From the cell containing the given text, extract its center point as [x, y] coordinate. 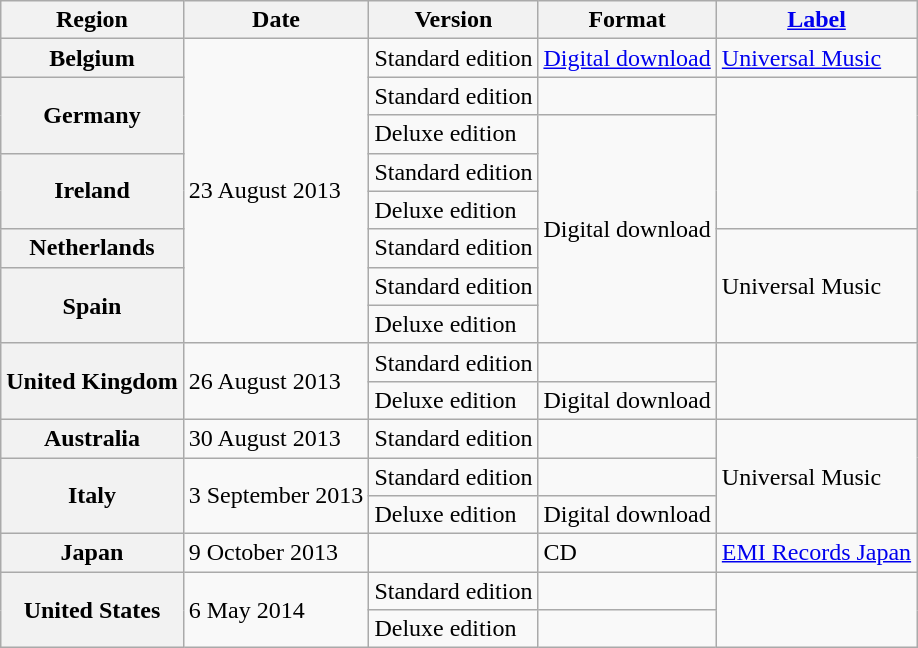
Format [627, 20]
United Kingdom [92, 381]
30 August 2013 [276, 438]
Region [92, 20]
3 September 2013 [276, 496]
Germany [92, 115]
26 August 2013 [276, 381]
United States [92, 610]
EMI Records Japan [816, 553]
CD [627, 553]
Italy [92, 496]
Ireland [92, 191]
6 May 2014 [276, 610]
9 October 2013 [276, 553]
23 August 2013 [276, 191]
Belgium [92, 58]
Australia [92, 438]
Netherlands [92, 248]
Spain [92, 305]
Date [276, 20]
Version [454, 20]
Japan [92, 553]
Label [816, 20]
